Find where the given text appears and provide that cell's center as [X, Y] coordinate. 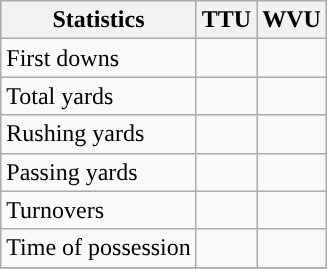
Passing yards [99, 172]
Turnovers [99, 210]
Time of possession [99, 248]
TTU [226, 20]
Statistics [99, 20]
Rushing yards [99, 134]
Total yards [99, 96]
First downs [99, 58]
WVU [292, 20]
